For the text-containing cell, return its midpoint in (x, y) coordinate format. 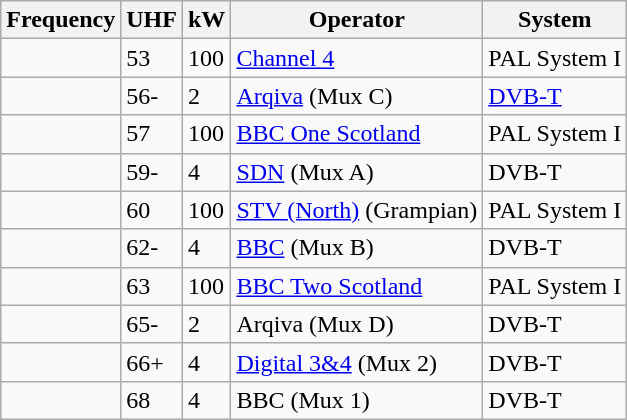
65- (152, 324)
Arqiva (Mux C) (357, 96)
Arqiva (Mux D) (357, 324)
SDN (Mux A) (357, 172)
68 (152, 400)
System (555, 20)
BBC One Scotland (357, 134)
STV (North) (Grampian) (357, 210)
Frequency (61, 20)
BBC (Mux B) (357, 248)
Operator (357, 20)
60 (152, 210)
57 (152, 134)
56- (152, 96)
Channel 4 (357, 58)
62- (152, 248)
BBC (Mux 1) (357, 400)
BBC Two Scotland (357, 286)
53 (152, 58)
63 (152, 286)
59- (152, 172)
66+ (152, 362)
Digital 3&4 (Mux 2) (357, 362)
kW (206, 20)
UHF (152, 20)
